Output the (X, Y) coordinate of the center of the cell containing the given text.  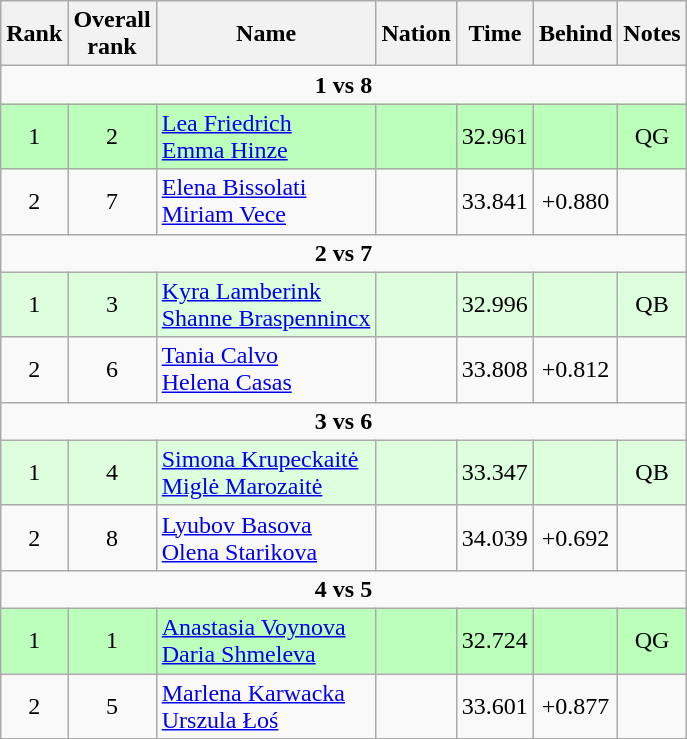
4 vs 5 (344, 589)
+0.880 (575, 202)
Lea FriedrichEmma Hinze (266, 136)
4 (112, 472)
Name (266, 34)
Overallrank (112, 34)
6 (112, 370)
Nation (416, 34)
Time (494, 34)
+0.812 (575, 370)
+0.877 (575, 706)
7 (112, 202)
1 vs 8 (344, 85)
Kyra LamberinkShanne Braspennincx (266, 304)
Tania CalvoHelena Casas (266, 370)
33.347 (494, 472)
32.996 (494, 304)
2 vs 7 (344, 253)
33.841 (494, 202)
34.039 (494, 538)
Rank (34, 34)
Lyubov BasovaOlena Starikova (266, 538)
32.724 (494, 640)
Behind (575, 34)
Marlena KarwackaUrszula Łoś (266, 706)
3 vs 6 (344, 421)
3 (112, 304)
8 (112, 538)
5 (112, 706)
Elena BissolatiMiriam Vece (266, 202)
+0.692 (575, 538)
Anastasia VoynovaDaria Shmeleva (266, 640)
Simona KrupeckaitėMiglė Marozaitė (266, 472)
Notes (652, 34)
33.601 (494, 706)
32.961 (494, 136)
33.808 (494, 370)
